For the text-containing cell, return its midpoint in [X, Y] coordinate format. 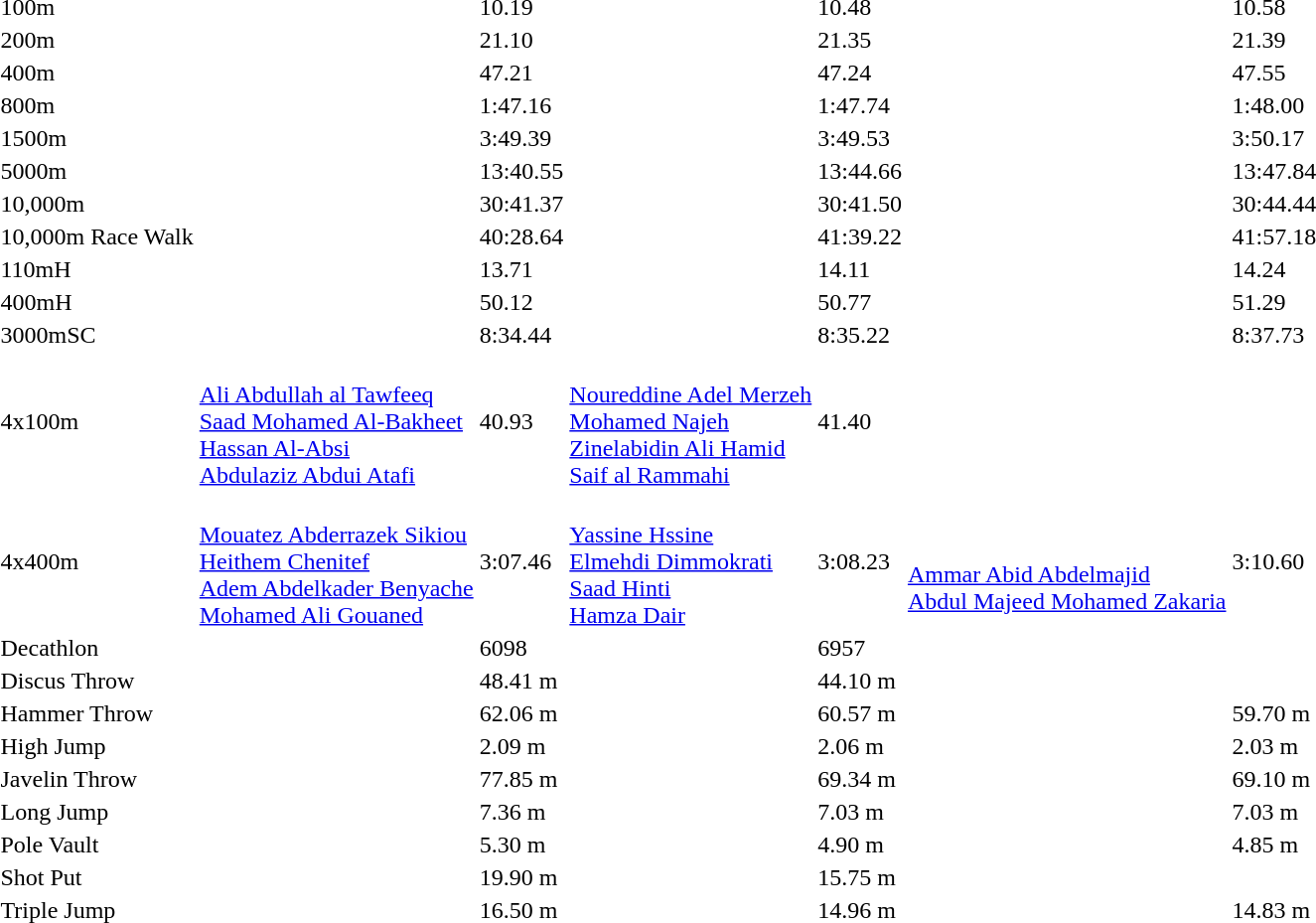
4.90 m [860, 845]
8:35.22 [860, 335]
13:44.66 [860, 171]
Mouatez Abderrazek SikiouHeithem ChenitefAdem Abdelkader BenyacheMohamed Ali Gouaned [336, 561]
21.35 [860, 40]
50.77 [860, 302]
62.06 m [521, 713]
50.12 [521, 302]
47.24 [860, 73]
7.03 m [860, 812]
3:49.39 [521, 138]
3:49.53 [860, 138]
1:47.74 [860, 105]
Yassine HssineElmehdi DimmokratiSaad HintiHamza Dair [691, 561]
Noureddine Adel MerzehMohamed NajehZinelabidin Ali HamidSaif al Rammahi [691, 421]
41.40 [860, 421]
13.71 [521, 269]
6957 [860, 648]
19.90 m [521, 877]
1:47.16 [521, 105]
47.21 [521, 73]
2.06 m [860, 746]
40:28.64 [521, 236]
2.09 m [521, 746]
15.75 m [860, 877]
21.10 [521, 40]
77.85 m [521, 779]
14.11 [860, 269]
40.93 [521, 421]
Ammar Abid AbdelmajidAbdul Majeed Mohamed Zakaria [1067, 561]
6098 [521, 648]
30:41.37 [521, 204]
3:08.23 [860, 561]
8:34.44 [521, 335]
44.10 m [860, 681]
7.36 m [521, 812]
30:41.50 [860, 204]
60.57 m [860, 713]
13:40.55 [521, 171]
41:39.22 [860, 236]
5.30 m [521, 845]
48.41 m [521, 681]
Ali Abdullah al TawfeeqSaad Mohamed Al-BakheetHassan Al-AbsiAbdulaziz Abdui Atafi [336, 421]
69.34 m [860, 779]
3:07.46 [521, 561]
